Return the (x, y) coordinate for the center point of the cell that contains the specified text.  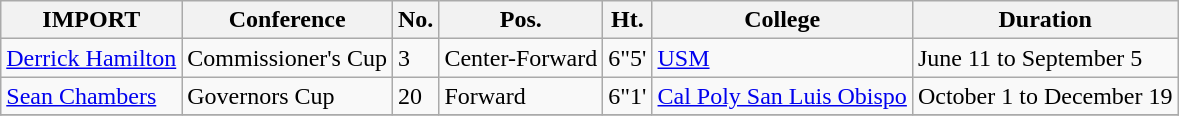
Commissioner's Cup (288, 58)
IMPORT (92, 20)
June 11 to September 5 (1045, 58)
Conference (288, 20)
Forward (521, 96)
Governors Cup (288, 96)
No. (416, 20)
Duration (1045, 20)
3 (416, 58)
College (782, 20)
Center-Forward (521, 58)
20 (416, 96)
Cal Poly San Luis Obispo (782, 96)
Pos. (521, 20)
Derrick Hamilton (92, 58)
October 1 to December 19 (1045, 96)
6"1' (628, 96)
Ht. (628, 20)
USM (782, 58)
6"5' (628, 58)
Sean Chambers (92, 96)
